Capture the cell that displays the provided text and extract its [X, Y] central coordinate. 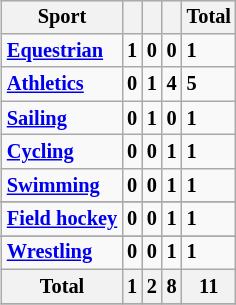
11 [209, 286]
5 [209, 84]
4 [172, 84]
Swimming [62, 185]
Athletics [62, 84]
Sailing [62, 118]
Sport [62, 17]
Wrestling [62, 253]
2 [152, 286]
Field hockey [62, 219]
8 [172, 286]
Equestrian [62, 51]
Cycling [62, 152]
